Search for the cell housing the specified text and yield its [x, y] center coordinate. 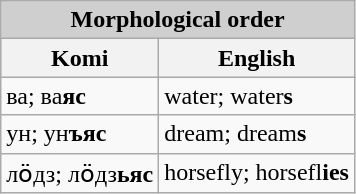
dream; dreams [257, 134]
лӧдз; лӧдзьяс [80, 173]
Morphological order [178, 20]
ун; унъяс [80, 134]
Komi [80, 58]
English [257, 58]
ва; ваяс [80, 96]
water; waters [257, 96]
horsefly; horseflies [257, 173]
